Identify which cell holds the provided text, then report its (X, Y) central coordinate. 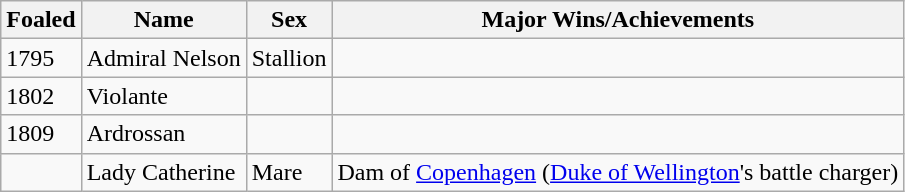
1809 (41, 134)
Name (164, 20)
Dam of Copenhagen (Duke of Wellington's battle charger) (618, 172)
1795 (41, 58)
Mare (289, 172)
Foaled (41, 20)
Major Wins/Achievements (618, 20)
Stallion (289, 58)
Lady Catherine (164, 172)
Sex (289, 20)
Admiral Nelson (164, 58)
Violante (164, 96)
1802 (41, 96)
Ardrossan (164, 134)
